Determine the (X, Y) coordinate at the center of the cell enclosing the given text.  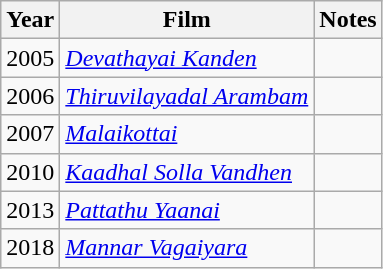
Year (30, 20)
Thiruvilayadal Arambam (187, 96)
2007 (30, 134)
2005 (30, 58)
2018 (30, 248)
Kaadhal Solla Vandhen (187, 172)
2006 (30, 96)
2010 (30, 172)
Notes (348, 20)
2013 (30, 210)
Malaikottai (187, 134)
Pattathu Yaanai (187, 210)
Mannar Vagaiyara (187, 248)
Film (187, 20)
Devathayai Kanden (187, 58)
